Output the (X, Y) coordinate of the center of the cell containing the given text.  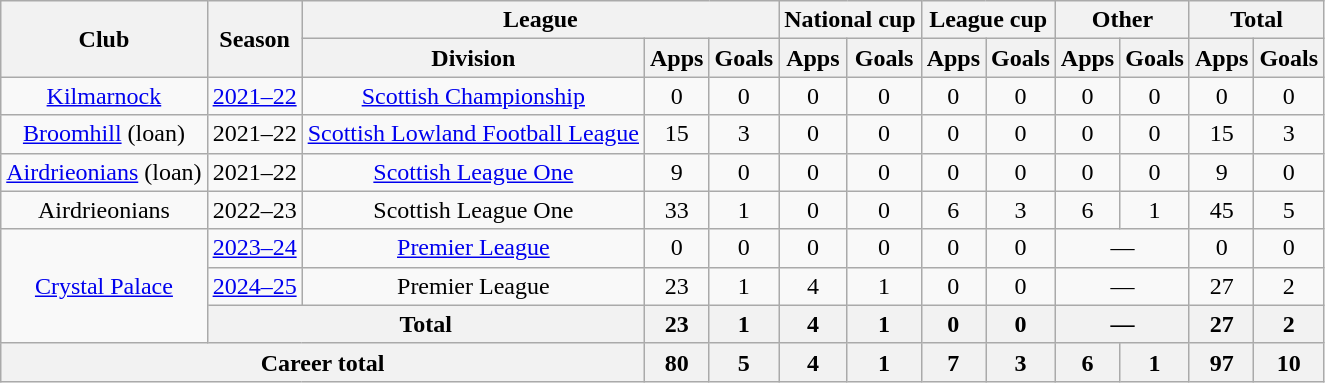
33 (677, 210)
League (540, 20)
Airdrieonians (104, 210)
Crystal Palace (104, 286)
Career total (323, 362)
Kilmarnock (104, 96)
10 (1289, 362)
97 (1221, 362)
7 (953, 362)
Club (104, 39)
80 (677, 362)
National cup (850, 20)
League cup (988, 20)
Airdrieonians (loan) (104, 172)
2022–23 (254, 210)
2024–25 (254, 286)
Division (473, 58)
2023–24 (254, 248)
Scottish Lowland Football League (473, 134)
Scottish Championship (473, 96)
Broomhill (loan) (104, 134)
Season (254, 39)
Other (1122, 20)
45 (1221, 210)
